Extract the (x, y) coordinate from the center of the cell holding the provided text.  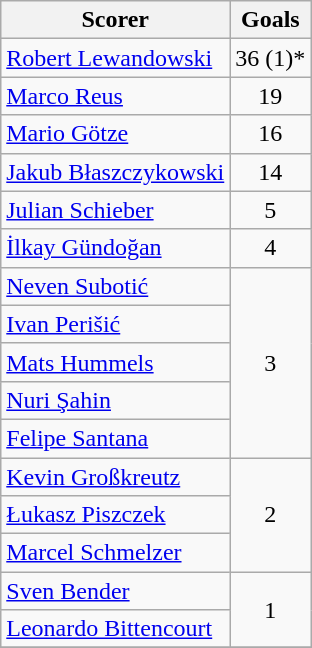
1 (270, 610)
19 (270, 96)
16 (270, 134)
Ivan Perišić (116, 324)
Jakub Błaszczykowski (116, 172)
Marco Reus (116, 96)
2 (270, 515)
Łukasz Piszczek (116, 515)
5 (270, 210)
4 (270, 248)
Robert Lewandowski (116, 58)
Julian Schieber (116, 210)
36 (1)* (270, 58)
Mario Götze (116, 134)
Mats Hummels (116, 362)
Scorer (116, 20)
Leonardo Bittencourt (116, 629)
Neven Subotić (116, 286)
14 (270, 172)
Marcel Schmelzer (116, 553)
3 (270, 362)
Nuri Şahin (116, 400)
Goals (270, 20)
Felipe Santana (116, 438)
İlkay Gündoğan (116, 248)
Kevin Großkreutz (116, 477)
Sven Bender (116, 591)
